Search for the cell housing the specified text and yield its [X, Y] center coordinate. 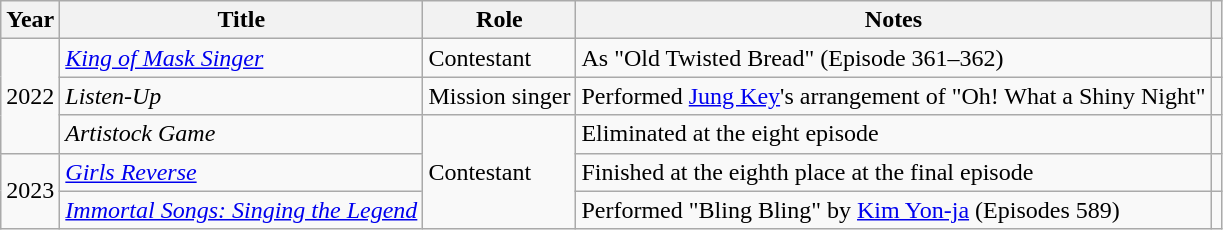
Eliminated at the eight episode [894, 134]
Girls Reverse [242, 172]
Notes [894, 20]
As "Old Twisted Bread" (Episode 361–362) [894, 58]
Title [242, 20]
Artistock Game [242, 134]
2023 [30, 191]
Listen-Up [242, 96]
2022 [30, 96]
Year [30, 20]
King of Mask Singer [242, 58]
Performed Jung Key's arrangement of "Oh! What a Shiny Night" [894, 96]
Immortal Songs: Singing the Legend [242, 210]
Role [500, 20]
Performed "Bling Bling" by Kim Yon-ja (Episodes 589) [894, 210]
Mission singer [500, 96]
Finished at the eighth place at the final episode [894, 172]
